Return the [x, y] coordinate for the center point of the cell that contains the specified text.  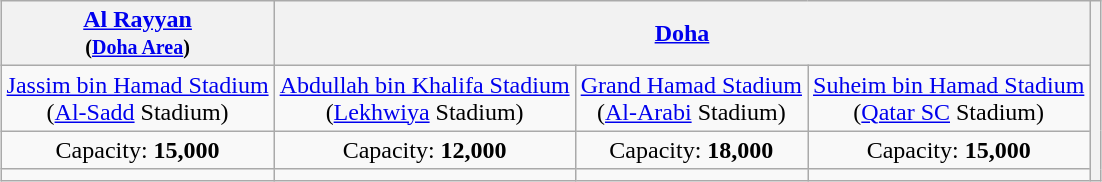
Grand Hamad Stadium(Al-Arabi Stadium) [691, 98]
Capacity: 18,000 [691, 150]
Abdullah bin Khalifa Stadium(Lekhwiya Stadium) [424, 98]
Al Rayyan (Doha Area) [138, 34]
Suheim bin Hamad Stadium(Qatar SC Stadium) [949, 98]
Jassim bin Hamad Stadium(Al-Sadd Stadium) [138, 98]
Doha [682, 34]
Capacity: 12,000 [424, 150]
